Provide the [x, y] coordinate of the cell's center where the given text is located.  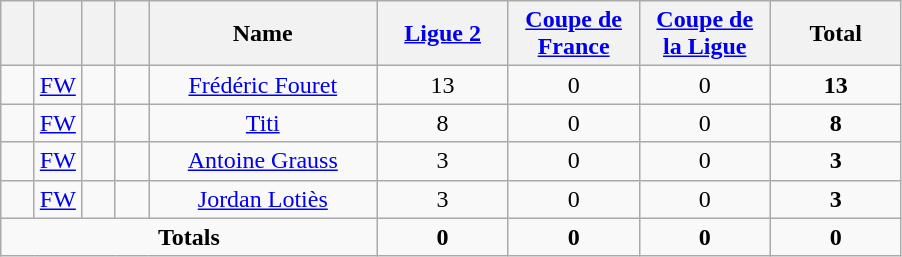
Ligue 2 [442, 34]
Totals [189, 237]
Name [262, 34]
Total [836, 34]
Coupe de France [574, 34]
Jordan Lotiès [262, 199]
Antoine Grauss [262, 161]
Coupe de la Ligue [704, 34]
Frédéric Fouret [262, 85]
Titi [262, 123]
